Identify which cell holds the provided text, then report its [X, Y] central coordinate. 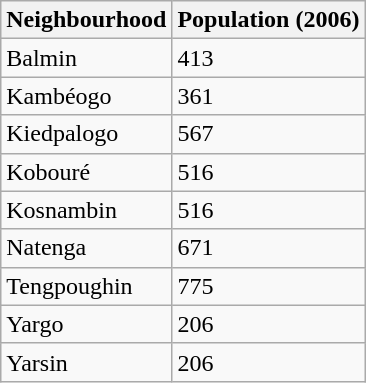
Neighbourhood [86, 20]
567 [268, 134]
775 [268, 286]
Kobouré [86, 172]
Kosnambin [86, 210]
Yarsin [86, 362]
413 [268, 58]
Population (2006) [268, 20]
Tengpoughin [86, 286]
Natenga [86, 248]
Kiedpalogo [86, 134]
Balmin [86, 58]
Kambéogo [86, 96]
Yargo [86, 324]
361 [268, 96]
671 [268, 248]
